Search for the cell housing the specified text and yield its (X, Y) center coordinate. 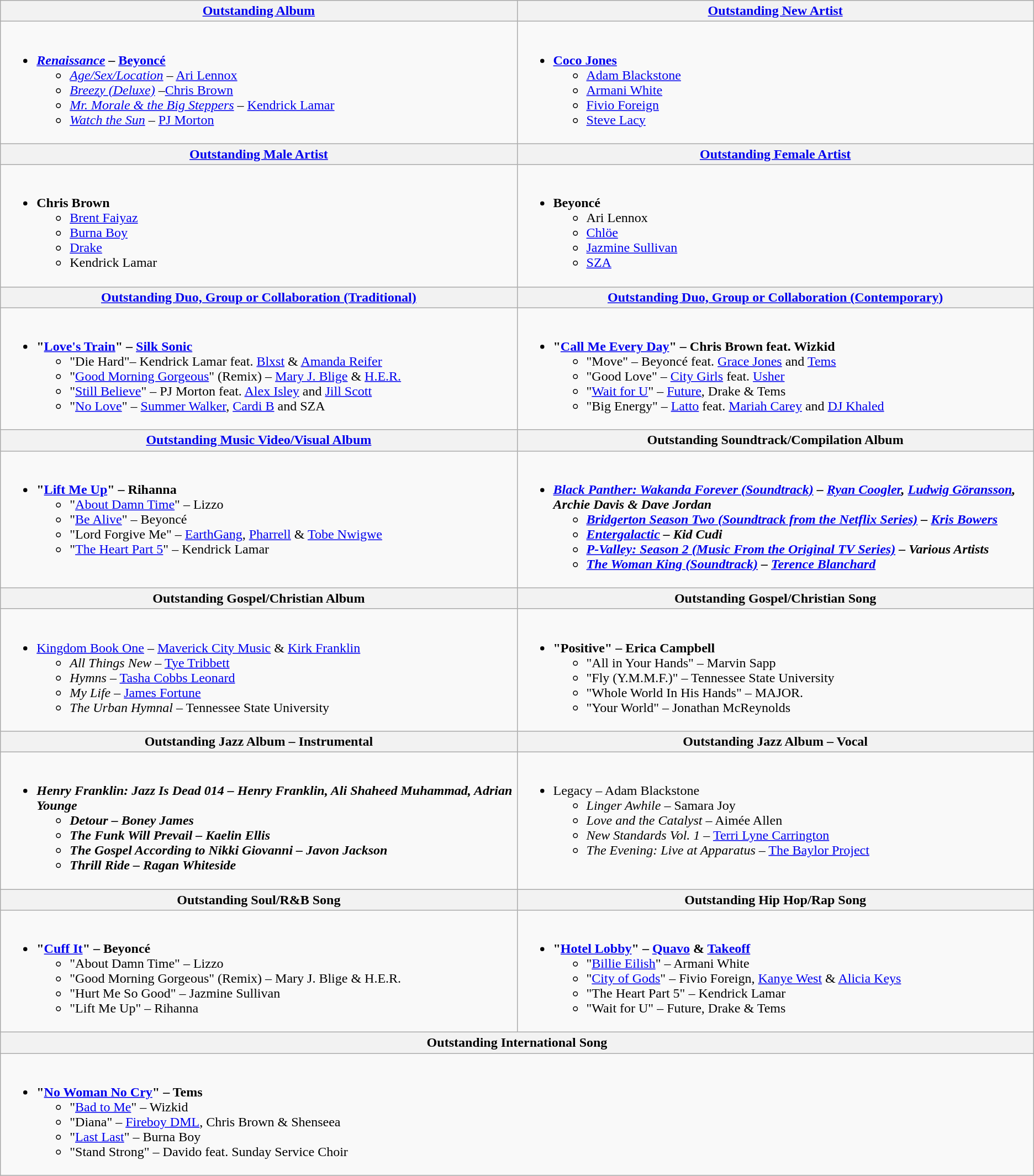
Outstanding Duo, Group or Collaboration (Contemporary) (775, 297)
Outstanding Gospel/Christian Song (775, 598)
Renaissance – BeyoncéAge/Sex/Location – Ari LennoxBreezy (Deluxe) –Chris BrownMr. Morale & the Big Steppers – Kendrick LamarWatch the Sun – PJ Morton (258, 83)
Outstanding Duo, Group or Collaboration (Traditional) (258, 297)
Outstanding International Song (517, 1043)
Outstanding Male Artist (258, 154)
Outstanding Soundtrack/Compilation Album (775, 440)
BeyoncéAri LennoxChlöeJazmine SullivanSZA (775, 225)
Coco JonesAdam BlackstoneArmani WhiteFivio ForeignSteve Lacy (775, 83)
Outstanding Soul/R&B Song (258, 900)
Outstanding Jazz Album – Vocal (775, 741)
Outstanding New Artist (775, 11)
Outstanding Gospel/Christian Album (258, 598)
Outstanding Female Artist (775, 154)
Outstanding Jazz Album – Instrumental (258, 741)
Outstanding Hip Hop/Rap Song (775, 900)
Outstanding Music Video/Visual Album (258, 440)
Chris BrownBrent FaiyazBurna BoyDrakeKendrick Lamar (258, 225)
Outstanding Album (258, 11)
